Determine the (x, y) coordinate at the center of the cell enclosing the given text.  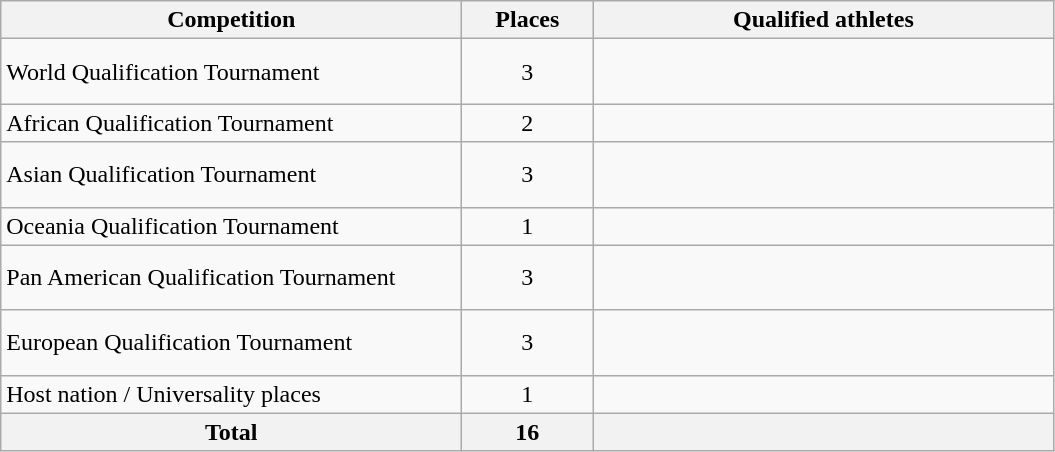
Pan American Qualification Tournament (232, 278)
Competition (232, 20)
Total (232, 432)
Oceania Qualification Tournament (232, 226)
Asian Qualification Tournament (232, 174)
World Qualification Tournament (232, 72)
Qualified athletes (824, 20)
Host nation / Universality places (232, 394)
2 (528, 123)
African Qualification Tournament (232, 123)
16 (528, 432)
European Qualification Tournament (232, 342)
Places (528, 20)
